Determine the (X, Y) coordinate at the center of the cell enclosing the given text.  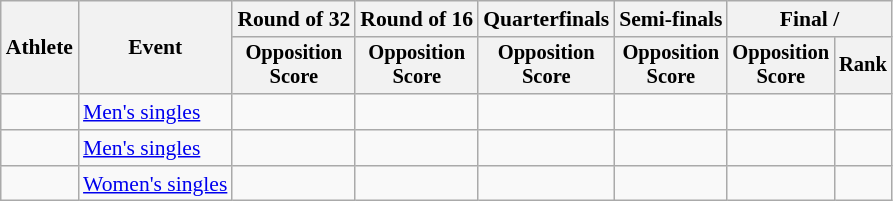
Athlete (40, 48)
Round of 32 (294, 19)
Semi-finals (670, 19)
Round of 16 (416, 19)
Event (155, 48)
Rank (863, 66)
Quarterfinals (546, 19)
Final / (809, 19)
